Return [X, Y] of the center of cell containing provided text 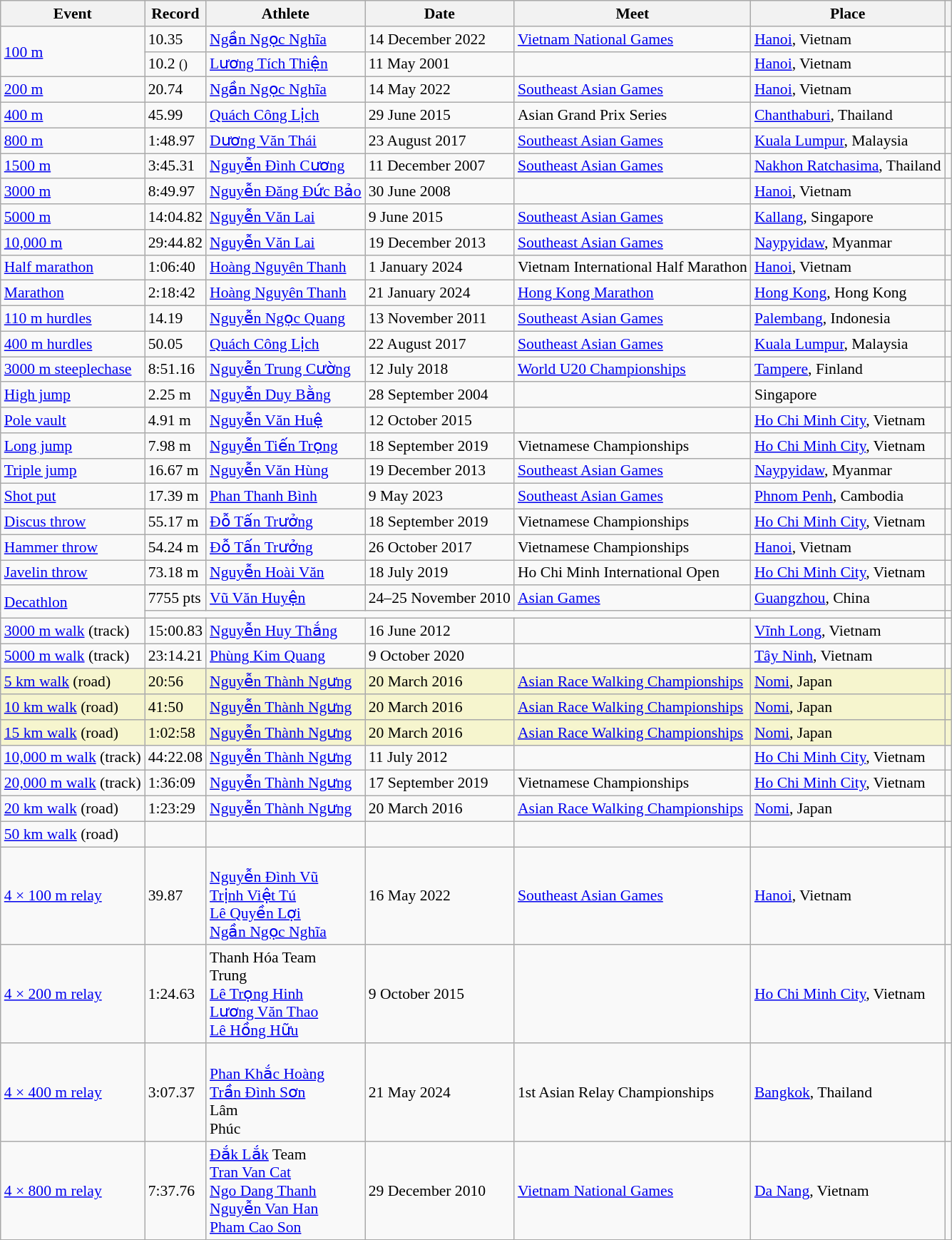
17 September 2019 [439, 783]
Nguyễn Đình Cương [285, 166]
Dương Văn Thái [285, 141]
21 May 2024 [439, 1092]
Lương Tích Thiện [285, 64]
Nguyễn Văn Huệ [285, 420]
Thanh Hóa TeamTrungLê Trọng HinhLương Văn ThaoLê Hồng Hữu [285, 995]
11 July 2012 [439, 758]
3000 m steeplechase [73, 370]
Guangzhou, China [848, 599]
Phan Khắc HoàngTrần Đình SơnLâmPhúc [285, 1092]
Nguyễn Duy Bằng [285, 395]
1:24.63 [175, 995]
Palembang, Indonesia [848, 319]
17.39 m [175, 497]
23:14.21 [175, 656]
30 June 2008 [439, 192]
1:02:58 [175, 733]
1 January 2024 [439, 268]
Nguyễn Đăng Đức Bảo [285, 192]
5 km walk (road) [73, 682]
Triple jump [73, 471]
2:18:42 [175, 293]
3000 m walk (track) [73, 631]
20:56 [175, 682]
29:44.82 [175, 243]
Đắk Lắk TeamTran Van CatNgo Dang ThanhNguyễn Van HanPham Cao Son [285, 1191]
28 September 2004 [439, 395]
Pole vault [73, 420]
Long jump [73, 446]
23 August 2017 [439, 141]
10,000 m walk (track) [73, 758]
14:04.82 [175, 217]
Athlete [285, 14]
Nguyễn Huy Thắng [285, 631]
Marathon [73, 293]
Nguyễn Đình VũTrịnh Việt TúLê Quyền LợiNgần Ngọc Nghĩa [285, 896]
4 × 800 m relay [73, 1191]
Vũ Văn Huyện [285, 599]
4 × 100 m relay [73, 896]
110 m hurdles [73, 319]
22 August 2017 [439, 344]
14 December 2022 [439, 39]
10 km walk (road) [73, 707]
21 January 2024 [439, 293]
45.99 [175, 116]
20 km walk (road) [73, 809]
Date [439, 14]
55.17 m [175, 522]
400 m hurdles [73, 344]
9 June 2015 [439, 217]
50.05 [175, 344]
4.91 m [175, 420]
1st Asian Relay Championships [633, 1092]
12 July 2018 [439, 370]
Nguyễn Trung Cường [285, 370]
Phan Thanh Bình [285, 497]
1:36:09 [175, 783]
54.24 m [175, 547]
Asian Games [633, 599]
Kallang, Singapore [848, 217]
2.25 m [175, 395]
Half marathon [73, 268]
Hong Kong Marathon [633, 293]
High jump [73, 395]
11 May 2001 [439, 64]
Hammer throw [73, 547]
Nakhon Ratchasima, Thailand [848, 166]
41:50 [175, 707]
10,000 m [73, 243]
Javelin throw [73, 573]
11 December 2007 [439, 166]
Chanthaburi, Thailand [848, 116]
Decathlon [73, 602]
Nguyễn Ngọc Quang [285, 319]
5000 m walk (track) [73, 656]
World U20 Championships [633, 370]
1:06:40 [175, 268]
9 October 2020 [439, 656]
1:23:29 [175, 809]
8:49.97 [175, 192]
Nguyễn Tiến Trọng [285, 446]
7755 pts [175, 599]
3000 m [73, 192]
24–25 November 2010 [439, 599]
15:00.83 [175, 631]
1500 m [73, 166]
Record [175, 14]
4 × 200 m relay [73, 995]
Bangkok, Thailand [848, 1092]
3:07.37 [175, 1092]
9 October 2015 [439, 995]
14 May 2022 [439, 90]
29 December 2010 [439, 1191]
16.67 m [175, 471]
8:51.16 [175, 370]
Singapore [848, 395]
18 July 2019 [439, 573]
12 October 2015 [439, 420]
Vĩnh Long, Vietnam [848, 631]
4 × 400 m relay [73, 1092]
26 October 2017 [439, 547]
9 May 2023 [439, 497]
Ho Chi Minh International Open [633, 573]
400 m [73, 116]
Phùng Kim Quang [285, 656]
Tây Ninh, Vietnam [848, 656]
Phnom Penh, Cambodia [848, 497]
14.19 [175, 319]
200 m [73, 90]
1:48.97 [175, 141]
15 km walk (road) [73, 733]
50 km walk (road) [73, 834]
Tampere, Finland [848, 370]
7.98 m [175, 446]
Meet [633, 14]
Discus throw [73, 522]
5000 m [73, 217]
100 m [73, 51]
20.74 [175, 90]
Vietnam International Half Marathon [633, 268]
Nguyễn Văn Hùng [285, 471]
Shot put [73, 497]
44:22.08 [175, 758]
13 November 2011 [439, 319]
29 June 2015 [439, 116]
20,000 m walk (track) [73, 783]
39.87 [175, 896]
Hong Kong, Hong Kong [848, 293]
7:37.76 [175, 1191]
10.35 [175, 39]
800 m [73, 141]
Da Nang, Vietnam [848, 1191]
16 June 2012 [439, 631]
Nguyễn Hoài Văn [285, 573]
73.18 m [175, 573]
Asian Grand Prix Series [633, 116]
16 May 2022 [439, 896]
Place [848, 14]
10.2 () [175, 64]
3:45.31 [175, 166]
Event [73, 14]
